Find where the given text appears and provide that cell's center as (x, y) coordinate. 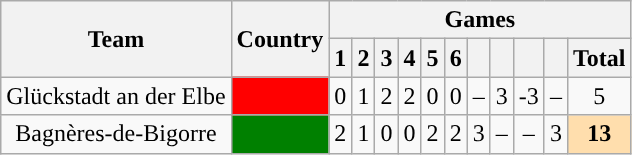
4 (410, 58)
13 (599, 134)
-3 (528, 96)
6 (456, 58)
Country (280, 39)
Glückstadt an der Elbe (116, 96)
Bagnères-de-Bigorre (116, 134)
Games (480, 20)
Total (599, 58)
Team (116, 39)
